Identify which cell holds the provided text, then report its (x, y) central coordinate. 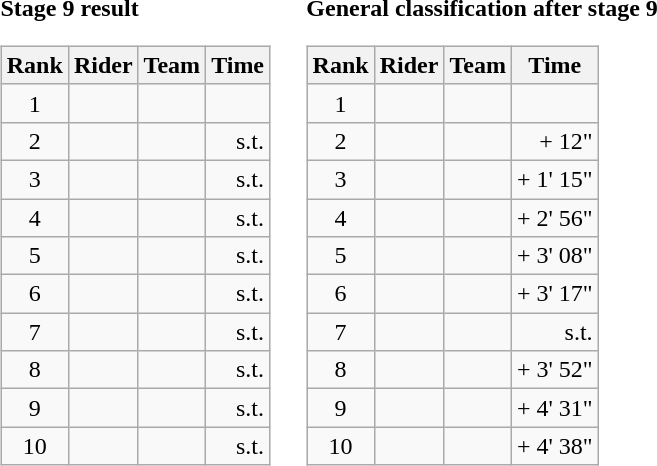
+ 2' 56" (554, 217)
+ 4' 38" (554, 446)
+ 12" (554, 141)
+ 3' 08" (554, 256)
+ 3' 52" (554, 370)
+ 4' 31" (554, 408)
+ 3' 17" (554, 294)
+ 1' 15" (554, 179)
